From the cell containing the given text, extract its center point as (x, y) coordinate. 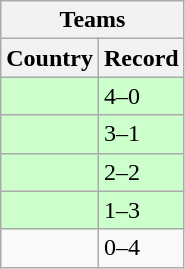
Record (141, 58)
2–2 (141, 172)
3–1 (141, 134)
0–4 (141, 248)
Teams (92, 20)
1–3 (141, 210)
Country (50, 58)
4–0 (141, 96)
